Return (X, Y) of the center of cell containing provided text 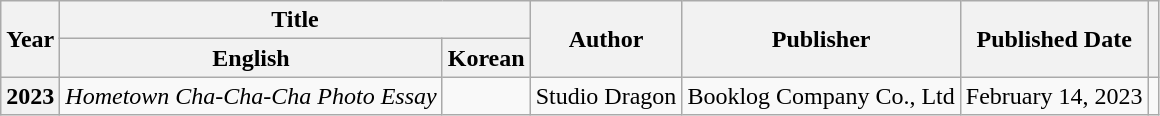
Hometown Cha-Cha-Cha Photo Essay (251, 96)
Published Date (1054, 39)
Korean (486, 58)
Studio Dragon (606, 96)
Author (606, 39)
2023 (30, 96)
Booklog Company Co., Ltd (821, 96)
February 14, 2023 (1054, 96)
English (251, 58)
Title (295, 20)
Publisher (821, 39)
Year (30, 39)
